Output the [X, Y] coordinate of the center of the cell containing the given text.  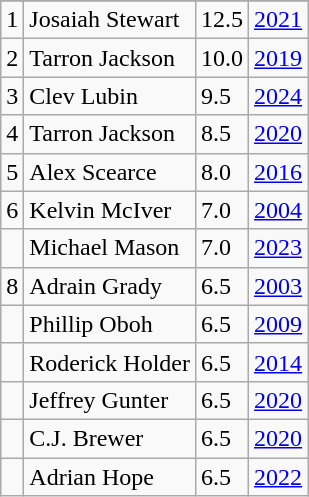
2004 [278, 210]
10.0 [222, 58]
Adrain Grady [110, 286]
1 [12, 20]
Jeffrey Gunter [110, 400]
2021 [278, 20]
4 [12, 134]
Adrian Hope [110, 477]
2023 [278, 248]
Kelvin McIver [110, 210]
2019 [278, 58]
2014 [278, 362]
2 [12, 58]
12.5 [222, 20]
2022 [278, 477]
5 [12, 172]
2016 [278, 172]
6 [12, 210]
2009 [278, 324]
Alex Scearce [110, 172]
2024 [278, 96]
C.J. Brewer [110, 438]
Clev Lubin [110, 96]
3 [12, 96]
Phillip Oboh [110, 324]
Josaiah Stewart [110, 20]
8 [12, 286]
8.0 [222, 172]
Roderick Holder [110, 362]
9.5 [222, 96]
Michael Mason [110, 248]
2003 [278, 286]
8.5 [222, 134]
